Detect which cell encompasses the target text, then output its [X, Y] center coordinate. 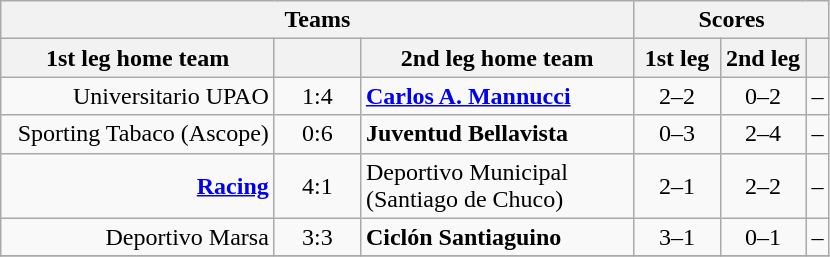
Deportivo Municipal (Santiago de Chuco) [497, 186]
Carlos A. Mannucci [497, 96]
2–4 [763, 134]
3:3 [317, 237]
2nd leg home team [497, 58]
1:4 [317, 96]
Racing [138, 186]
Deportivo Marsa [138, 237]
4:1 [317, 186]
0–2 [763, 96]
0:6 [317, 134]
Sporting Tabaco (Ascope) [138, 134]
Scores [732, 20]
1st leg home team [138, 58]
Teams [318, 20]
3–1 [677, 237]
2nd leg [763, 58]
Universitario UPAO [138, 96]
1st leg [677, 58]
Juventud Bellavista [497, 134]
0–1 [763, 237]
Ciclón Santiaguino [497, 237]
0–3 [677, 134]
2–1 [677, 186]
